Determine the (X, Y) coordinate at the center of the cell enclosing the given text.  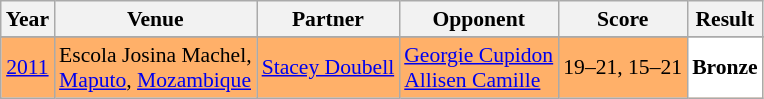
Venue (156, 19)
Escola Josina Machel,Maputo, Mozambique (156, 68)
Bronze (725, 68)
Georgie Cupidon Allisen Camille (478, 68)
Year (28, 19)
Result (725, 19)
2011 (28, 68)
Partner (328, 19)
Stacey Doubell (328, 68)
Score (622, 19)
19–21, 15–21 (622, 68)
Opponent (478, 19)
